Locate the cell with the specified text and output its [x, y] center coordinate. 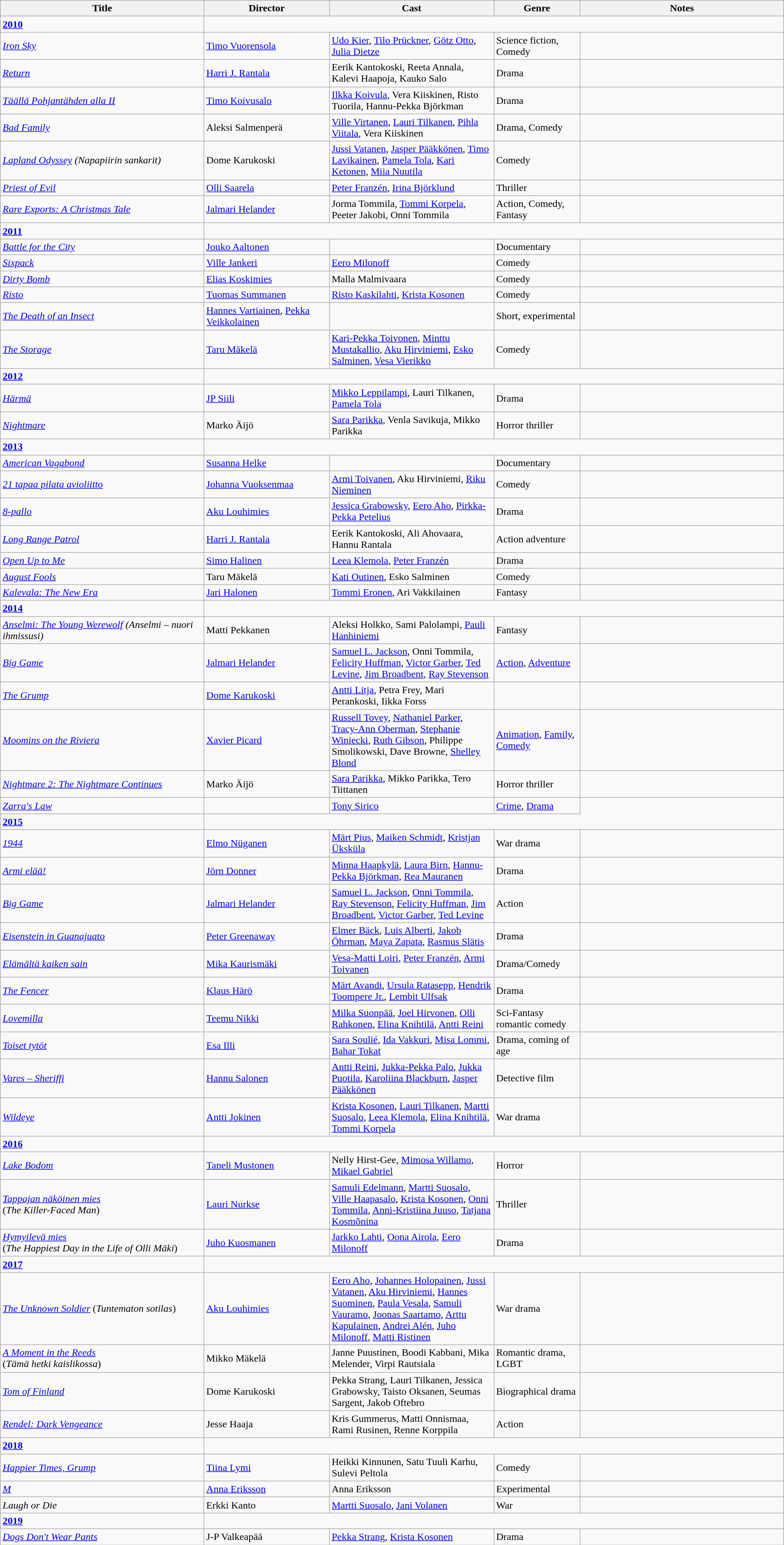
Lake Bodom [102, 1166]
Long Range Patrol [102, 539]
Drama, coming of age [537, 1045]
War [537, 1505]
Notes [682, 8]
Kari-Pekka Toivonen, Minttu Mustakallio, Aku Hirviniemi, Esko Salminen, Vesa Vierikko [411, 349]
Tuomas Summanen [266, 295]
2016 [102, 1144]
Märt Pius, Maiken Schmidt, Kristjan Üksküla [411, 843]
Tom of Finland [102, 1391]
JP Siili [266, 398]
Battle for the City [102, 247]
Erkki Kanto [266, 1505]
The Storage [102, 349]
Leea Klemola, Peter Franzén [411, 560]
2010 [102, 24]
August Fools [102, 576]
Elämältä kaiken sain [102, 963]
Juho Kuosmanen [266, 1243]
The Fencer [102, 991]
Jussi Vatanen, Jasper Pääkkönen, Timo Lavikainen, Pamela Tola, Kari Ketonen, Miia Nuutila [411, 160]
Romantic drama, LGBT [537, 1359]
Pekka Strang, Lauri Tilkanen, Jessica Grabowsky, Taisto Oksanen, Seumas Sargent, Jakob Oftebro [411, 1391]
American Vagabond [102, 463]
Title [102, 8]
Iron Sky [102, 46]
Open Up to Me [102, 560]
Hannes Vartiainen, Pekka Veikkolainen [266, 317]
Jorma Tommila, Tommi Korpela, Peeter Jakobi, Onni Tommila [411, 209]
Priest of Evil [102, 188]
Mika Kaurismäki [266, 963]
8-pallo [102, 512]
Laugh or Die [102, 1505]
The Grump [102, 696]
Ville Jankeri [266, 263]
Wildeye [102, 1117]
2019 [102, 1521]
Peter Greenaway [266, 936]
Olli Saarela [266, 188]
Hannu Salonen [266, 1078]
Action adventure [537, 539]
Animation, Family, Comedy [537, 740]
Mikko Leppilampi, Lauri Tilkanen, Pamela Tola [411, 398]
Xavier Picard [266, 740]
M [102, 1489]
Eerik Kantokoski, Ali Ahovaara, Hannu Rantala [411, 539]
Sara Parikka, Venla Savikuja, Mikko Parikka [411, 426]
21 tapaa pilata avioliitto [102, 484]
2013 [102, 447]
Moomins on the Riviera [102, 740]
Samuel L. Jackson, Onni Tommila, Felicity Huffman, Victor Garber, Ted Levine, Jim Broadbent, Ray Stevenson [411, 663]
Toiset tytöt [102, 1045]
Jörn Donner [266, 870]
Nightmare 2: The Nightmare Continues [102, 784]
Dirty Bomb [102, 279]
Zarra's Law [102, 806]
Pekka Strang, Krista Kosonen [411, 1537]
Märt Avandi, Ursula Ratasepp, Hendrik Toompere Jr., Lembit Ulfsak [411, 991]
Elias Koskimies [266, 279]
2011 [102, 231]
2015 [102, 822]
Peter Franzén, Irina Björklund [411, 188]
Tommi Eronen, Ari Vakkilainen [411, 592]
Drama, Comedy [537, 127]
Armi elää! [102, 870]
Tappajan näköinen mies(The Killer-Faced Man) [102, 1205]
Taneli Mustonen [266, 1166]
Director [266, 8]
Martti Suosalo, Jani Volanen [411, 1505]
Cast [411, 8]
Russell Tovey, Nathaniel Parker, Tracy-Ann Oberman, Stephanie Winiecki, Ruth Gibson, Philippe Smolikowski, Dave Browne, Shelley Blond [411, 740]
Return [102, 73]
Armi Toivanen, Aku Hirviniemi, Riku Nieminen [411, 484]
Johanna Vuoksenmaa [266, 484]
J-P Valkeapää [266, 1537]
2012 [102, 377]
2017 [102, 1264]
Timo Vuorensola [266, 46]
2014 [102, 608]
Eero Milonoff [411, 263]
Genre [537, 8]
Vares – Sheriffi [102, 1078]
Action, Comedy, Fantasy [537, 209]
2018 [102, 1446]
Experimental [537, 1489]
The Unknown Soldier (Tuntematon sotilas) [102, 1308]
Nightmare [102, 426]
Nelly Hirst-Gee, Mimosa Willamo, Mikael Gabriel [411, 1166]
Malla Malmivaara [411, 279]
Heikki Kinnunen, Satu Tuuli Karhu, Sulevi Peltola [411, 1468]
Bad Family [102, 127]
Sara Parikka, Mikko Parikka, Tero Tiittanen [411, 784]
Jouko Aaltonen [266, 247]
Drama/Comedy [537, 963]
Anselmi: The Young Werewolf (Anselmi – nuori ihmissusi) [102, 630]
Jesse Haaja [266, 1424]
Jarkko Lahti, Oona Airola, Eero Milonoff [411, 1243]
1944 [102, 843]
Crime, Drama [537, 806]
Eisenstein in Guanajuato [102, 936]
Klaus Härö [266, 991]
Susanna Helke [266, 463]
Science fiction, Comedy [537, 46]
Happier Times, Grump [102, 1468]
Lauri Nurkse [266, 1205]
Horror [537, 1166]
Ville Virtanen, Lauri Tilkanen, Pihla Viitala, Vera Kiiskinen [411, 127]
Sara Soulié, Ida Vakkuri, Misa Lommi, Bahar Tokat [411, 1045]
Tiina Lymi [266, 1468]
Minna Haapkylä, Laura Birn, Hannu-Pekka Björkman, Rea Mauranen [411, 870]
Kati Outinen, Esko Salminen [411, 576]
Kris Gummerus, Matti Onnismaa, Rami Rusinen, Renne Korppila [411, 1424]
Teemu Nikki [266, 1018]
Rare Exports: A Christmas Tale [102, 209]
Mikko Mäkelä [266, 1359]
Jari Halonen [266, 592]
Dogs Don't Wear Pants [102, 1537]
Härmä [102, 398]
Jessica Grabowsky, Eero Aho, Pirkka-Pekka Petelius [411, 512]
Timo Koivusalo [266, 101]
Risto Kaskilahti, Krista Kosonen [411, 295]
A Moment in the Reeds(Tämä hetki kaislikossa) [102, 1359]
Matti Pekkanen [266, 630]
Ilkka Koivula, Vera Kiiskinen, Risto Tuorila, Hannu-Pekka Björkman [411, 101]
Sixpack [102, 263]
Detective film [537, 1078]
Tony Sirico [411, 806]
Sci-Fantasy romantic comedy [537, 1018]
Krista Kosonen, Lauri Tilkanen, Martti Suosalo, Leea Klemola, Elina Knihtilä, Tommi Korpela [411, 1117]
Antti Reini, Jukka-Pekka Palo, Jukka Puotila, Karoliina Blackburn, Jasper Pääkkönen [411, 1078]
The Death of an Insect [102, 317]
Udo Kier, Tilo Prückner, Götz Otto, Julia Dietze [411, 46]
Simo Halinen [266, 560]
Samuli Edelmann, Martti Suosalo, Ville Haapasalo, Krista Kosonen, Onni Tommila, Anni-Kristiina Juuso, Tatjana Kosmõnina [411, 1205]
Lovemilla [102, 1018]
Aleksi Holkko, Sami Palolampi, Pauli Hanhiniemi [411, 630]
Elmer Bäck, Luis Alberti, Jakob Öhrman, Maya Zapata, Rasmus Slätis [411, 936]
Short, experimental [537, 317]
Action, Adventure [537, 663]
Täällä Pohjantähden alla II [102, 101]
Risto [102, 295]
Biographical drama [537, 1391]
Elmo Nüganen [266, 843]
Antti Jokinen [266, 1117]
Lapland Odyssey (Napapiirin sankarit) [102, 160]
Rendel: Dark Vengeance [102, 1424]
Kalevala: The New Era [102, 592]
Hymyilevä mies(The Happiest Day in the Life of Olli Mäki) [102, 1243]
Antti Litja, Petra Frey, Mari Perankoski, Iikka Forss [411, 696]
Eerik Kantokoski, Reeta Annala, Kalevi Haapoja, Kauko Salo [411, 73]
Milka Suonpää, Joel Hirvonen, Olli Rahkonen, Elina Knihtilä, Antti Reini [411, 1018]
Janne Puustinen, Boodi Kabbani, Mika Melender, Virpi Rautsiala [411, 1359]
Vesa-Matti Loiri, Peter Franzén, Armi Toivanen [411, 963]
Esa Illi [266, 1045]
Samuel L. Jackson, Onni Tommila, Ray Stevenson, Felicity Huffman, Jim Broadbent, Victor Garber, Ted Levine [411, 903]
Aleksi Salmenperä [266, 127]
